Scan for the cell matching the given text and deliver its (x, y) coordinate at center. 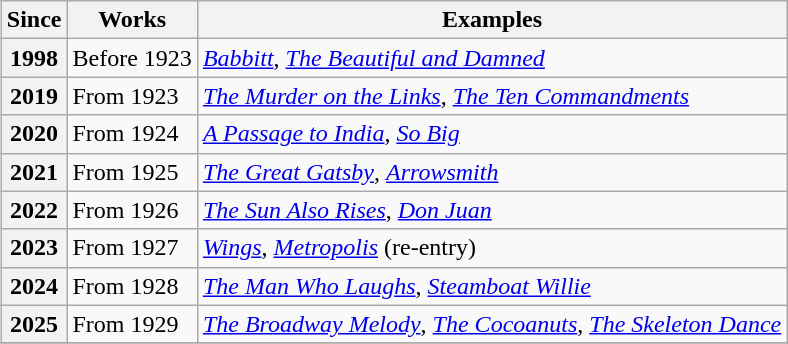
Works (132, 20)
A Passage to India, So Big (492, 134)
1998 (34, 58)
From 1928 (132, 286)
2019 (34, 96)
From 1924 (132, 134)
The Broadway Melody, The Cocoanuts, The Skeleton Dance (492, 324)
Wings, Metropolis (re-entry) (492, 248)
From 1923 (132, 96)
From 1929 (132, 324)
Before 1923 (132, 58)
The Great Gatsby, Arrowsmith (492, 172)
From 1925 (132, 172)
2024 (34, 286)
From 1927 (132, 248)
Babbitt, The Beautiful and Damned (492, 58)
2025 (34, 324)
2021 (34, 172)
The Sun Also Rises, Don Juan (492, 210)
2020 (34, 134)
2022 (34, 210)
2023 (34, 248)
From 1926 (132, 210)
The Murder on the Links, The Ten Commandments (492, 96)
Since (34, 20)
Examples (492, 20)
The Man Who Laughs, Steamboat Willie (492, 286)
